Search for the cell housing the specified text and yield its [x, y] center coordinate. 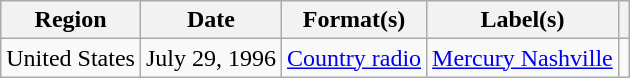
Country radio [354, 58]
Format(s) [354, 20]
Date [210, 20]
Mercury Nashville [523, 58]
July 29, 1996 [210, 58]
United States [71, 58]
Region [71, 20]
Label(s) [523, 20]
